For the text-containing cell, return its midpoint in (X, Y) coordinate format. 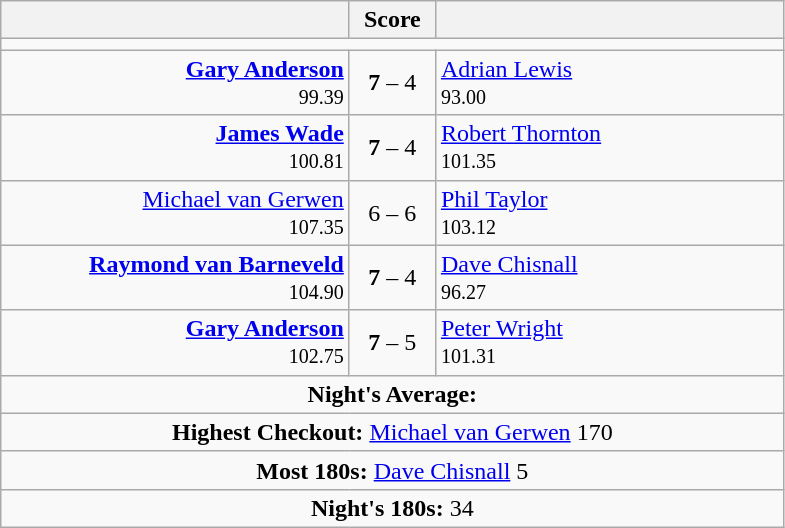
James Wade 100.81 (176, 148)
Score (392, 20)
Gary Anderson 102.75 (176, 342)
Michael van Gerwen 107.35 (176, 212)
Adrian Lewis 93.00 (610, 82)
7 – 5 (392, 342)
Phil Taylor 103.12 (610, 212)
Highest Checkout: Michael van Gerwen 170 (392, 432)
Night's Average: (392, 394)
Night's 180s: 34 (392, 508)
Raymond van Barneveld 104.90 (176, 278)
Peter Wright 101.31 (610, 342)
Dave Chisnall 96.27 (610, 278)
6 – 6 (392, 212)
Most 180s: Dave Chisnall 5 (392, 470)
Robert Thornton 101.35 (610, 148)
Gary Anderson 99.39 (176, 82)
